Search for the cell housing the specified text and yield its (x, y) center coordinate. 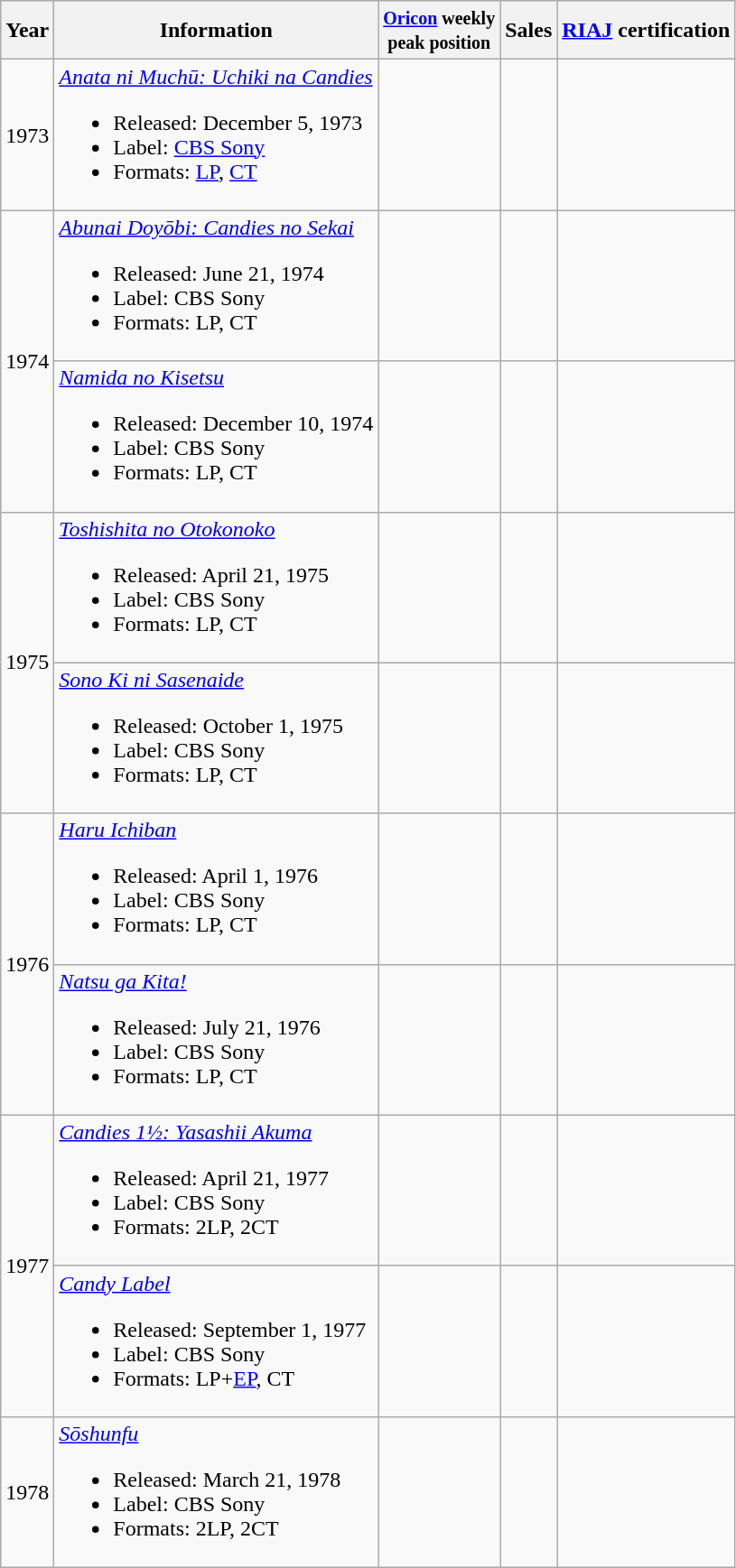
RIAJ certification (647, 31)
1974 (27, 361)
1976 (27, 964)
Oricon weeklypeak position (439, 31)
Toshishita no OtokonokoReleased: April 21, 1975Label: CBS SonyFormats: LP, CT (217, 587)
1977 (27, 1266)
Sales (529, 31)
Candies 1½: Yasashii AkumaReleased: April 21, 1977Label: CBS SonyFormats: 2LP, 2CT (217, 1190)
1975 (27, 663)
Anata ni Muchū: Uchiki na CandiesReleased: December 5, 1973Label: CBS SonyFormats: LP, CT (217, 135)
1978 (27, 1491)
Natsu ga Kita!Released: July 21, 1976Label: CBS SonyFormats: LP, CT (217, 1040)
Sono Ki ni SasenaideReleased: October 1, 1975Label: CBS SonyFormats: LP, CT (217, 738)
SōshunfuReleased: March 21, 1978Label: CBS SonyFormats: 2LP, 2CT (217, 1491)
Year (27, 31)
Abunai Doyōbi: Candies no SekaiReleased: June 21, 1974Label: CBS SonyFormats: LP, CT (217, 285)
Information (217, 31)
1973 (27, 135)
Haru IchibanReleased: April 1, 1976Label: CBS SonyFormats: LP, CT (217, 888)
Candy LabelReleased: September 1, 1977Label: CBS SonyFormats: LP+EP, CT (217, 1341)
Namida no KisetsuReleased: December 10, 1974Label: CBS SonyFormats: LP, CT (217, 437)
